Detect which cell encompasses the target text, then output its [X, Y] center coordinate. 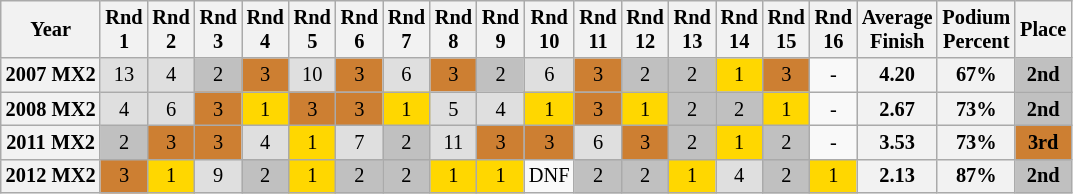
Rnd10 [549, 29]
11 [454, 142]
13 [124, 75]
Rnd8 [454, 29]
Rnd5 [312, 29]
67% [976, 75]
2.67 [898, 109]
Rnd1 [124, 29]
PodiumPercent [976, 29]
Place [1043, 29]
7 [360, 142]
Rnd7 [406, 29]
10 [312, 75]
Rnd13 [692, 29]
3rd [1043, 142]
Rnd14 [740, 29]
2.13 [898, 176]
9 [218, 176]
DNF [549, 176]
Year [51, 29]
Rnd16 [834, 29]
Rnd9 [500, 29]
Rnd2 [172, 29]
Rnd4 [266, 29]
4.20 [898, 75]
Rnd3 [218, 29]
2007 MX2 [51, 75]
Rnd11 [598, 29]
Rnd15 [786, 29]
2011 MX2 [51, 142]
2008 MX2 [51, 109]
3.53 [898, 142]
5 [454, 109]
2012 MX2 [51, 176]
AverageFinish [898, 29]
Rnd6 [360, 29]
Rnd12 [646, 29]
87% [976, 176]
